Output the [x, y] coordinate of the center of the cell containing the given text.  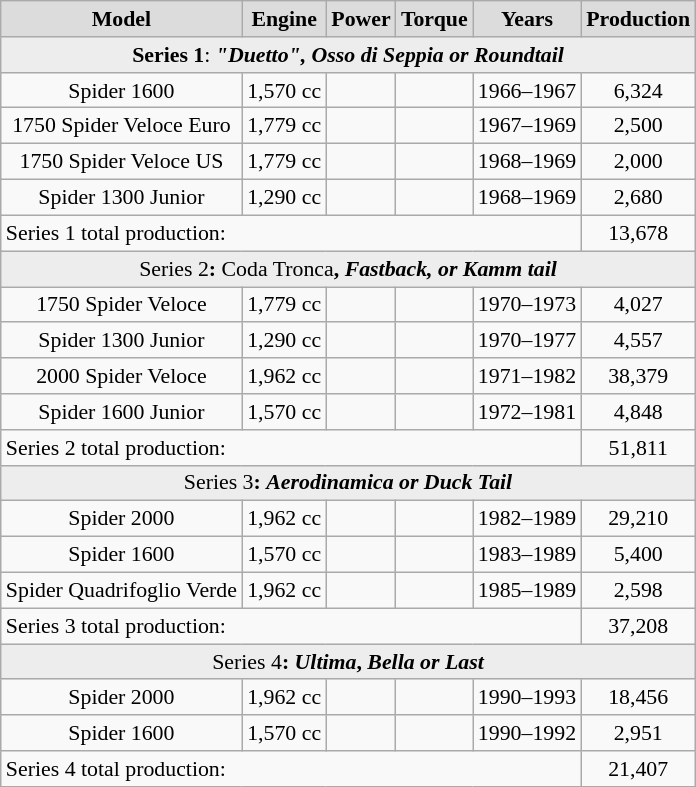
4,557 [638, 340]
Spider 1600 Junior [122, 411]
2,500 [638, 125]
Power [361, 18]
Series 1 total production: [291, 233]
Series 4 total production: [291, 768]
51,811 [638, 447]
2000 Spider Veloce [122, 375]
1982–1989 [527, 518]
6,324 [638, 90]
4,027 [638, 304]
5,400 [638, 554]
21,407 [638, 768]
Production [638, 18]
1966–1967 [527, 90]
1990–1992 [527, 733]
18,456 [638, 697]
13,678 [638, 233]
Series 3 total production: [291, 626]
2,680 [638, 197]
1990–1993 [527, 697]
4,848 [638, 411]
2,951 [638, 733]
Series 4: Ultima, Bella or Last [348, 661]
1750 Spider Veloce US [122, 161]
2,598 [638, 590]
1750 Spider Veloce Euro [122, 125]
1750 Spider Veloce [122, 304]
Years [527, 18]
2,000 [638, 161]
Series 2: Coda Tronca, Fastback, or Kamm tail [348, 268]
Series 2 total production: [291, 447]
29,210 [638, 518]
1970–1973 [527, 304]
1972–1981 [527, 411]
38,379 [638, 375]
Engine [284, 18]
Torque [434, 18]
Model [122, 18]
1970–1977 [527, 340]
1971–1982 [527, 375]
1983–1989 [527, 554]
Spider Quadrifoglio Verde [122, 590]
Series 1: "Duetto", Osso di Seppia or Roundtail [348, 54]
37,208 [638, 626]
1967–1969 [527, 125]
Series 3: Aerodinamica or Duck Tail [348, 483]
1985–1989 [527, 590]
